Capture the cell that displays the provided text and extract its (X, Y) central coordinate. 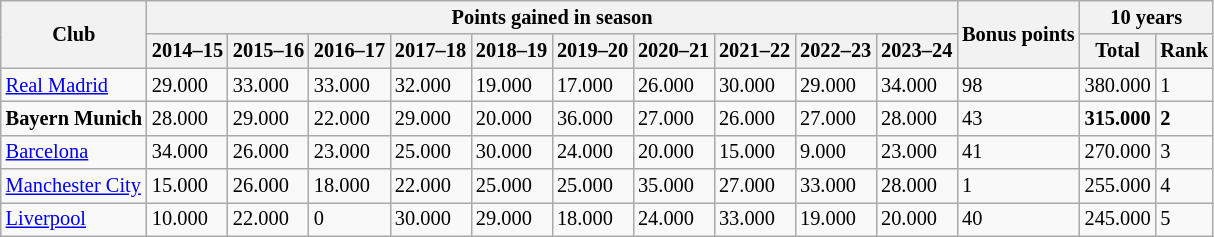
Club (74, 34)
9.000 (836, 152)
5 (1184, 219)
17.000 (592, 85)
36.000 (592, 118)
380.000 (1118, 85)
2015–16 (268, 51)
Real Madrid (74, 85)
2019–20 (592, 51)
35.000 (674, 186)
2018–19 (512, 51)
Points gained in season (552, 17)
43 (1018, 118)
245.000 (1118, 219)
255.000 (1118, 186)
2023–24 (916, 51)
10.000 (188, 219)
Manchester City (74, 186)
Barcelona (74, 152)
2017–18 (430, 51)
10 years (1146, 17)
2 (1184, 118)
Bonus points (1018, 34)
32.000 (430, 85)
Total (1118, 51)
315.000 (1118, 118)
4 (1184, 186)
2014–15 (188, 51)
41 (1018, 152)
0 (350, 219)
Liverpool (74, 219)
Bayern Munich (74, 118)
Rank (1184, 51)
2022–23 (836, 51)
3 (1184, 152)
2020–21 (674, 51)
40 (1018, 219)
2021–22 (754, 51)
2016–17 (350, 51)
270.000 (1118, 152)
98 (1018, 85)
